Identify which cell holds the provided text, then report its [X, Y] central coordinate. 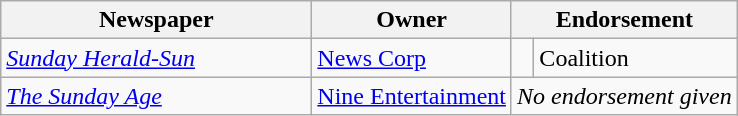
Endorsement [624, 20]
Newspaper [156, 20]
Sunday Herald-Sun [156, 58]
Coalition [636, 58]
No endorsement given [624, 96]
Nine Entertainment [412, 96]
Owner [412, 20]
News Corp [412, 58]
The Sunday Age [156, 96]
